Detect which cell encompasses the target text, then output its (x, y) center coordinate. 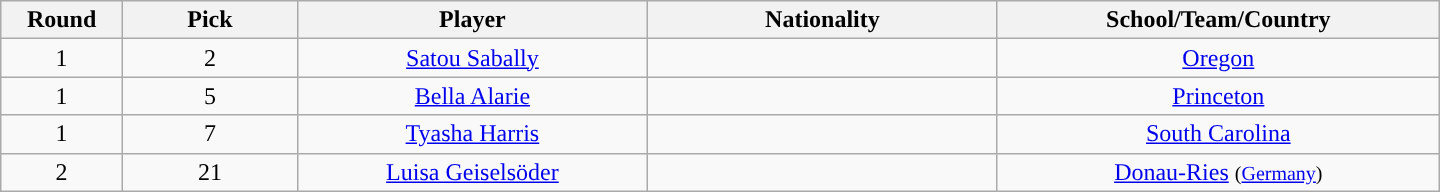
7 (210, 134)
Bella Alarie (472, 96)
Player (472, 20)
21 (210, 172)
Round (62, 20)
South Carolina (1218, 134)
Donau-Ries (Germany) (1218, 172)
School/Team/Country (1218, 20)
Luisa Geiselsöder (472, 172)
Tyasha Harris (472, 134)
Oregon (1218, 58)
Satou Sabally (472, 58)
Pick (210, 20)
5 (210, 96)
Nationality (822, 20)
Princeton (1218, 96)
